Scan for the cell matching the given text and deliver its [x, y] coordinate at center. 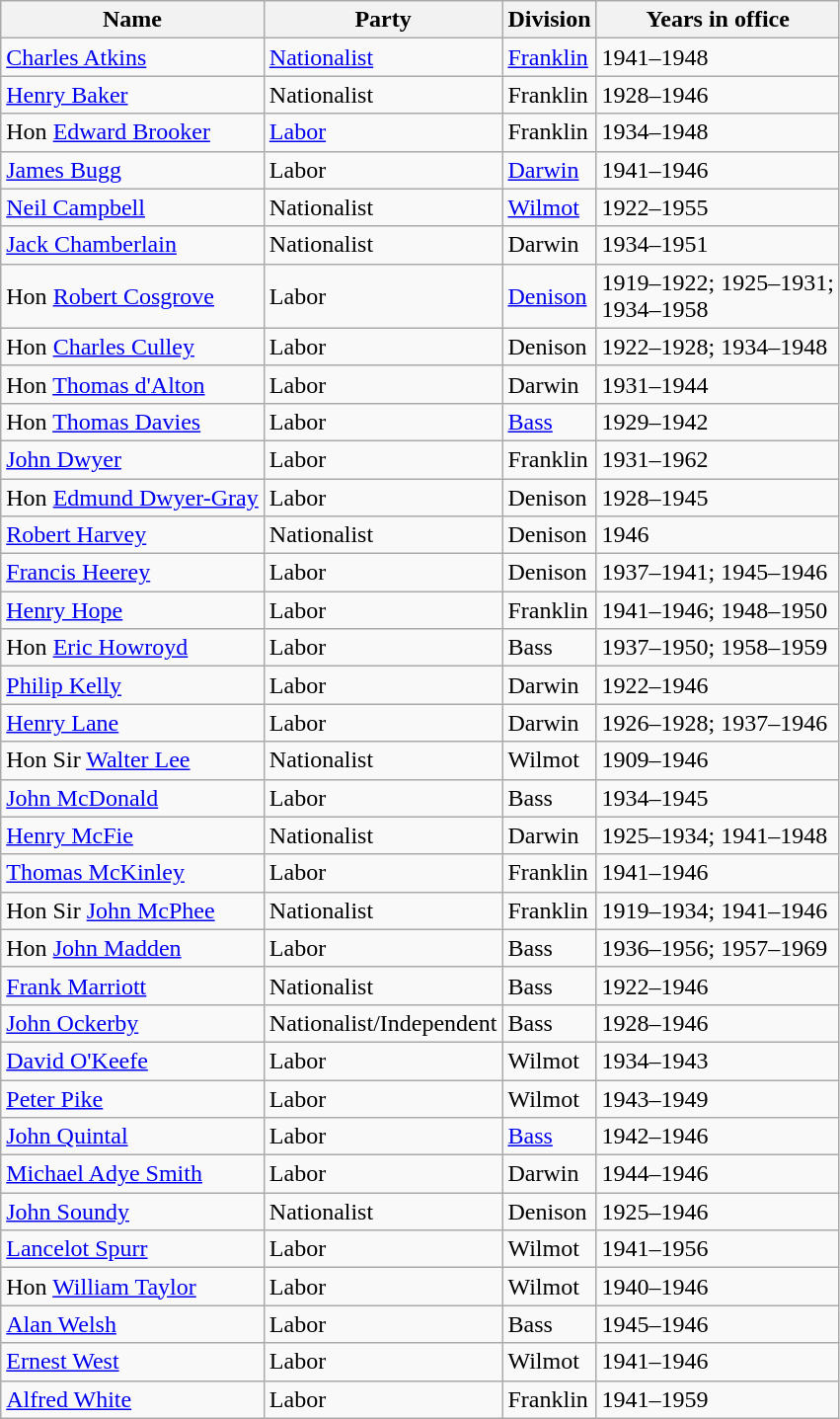
1942–1946 [718, 1137]
Party [383, 20]
1937–1941; 1945–1946 [718, 573]
Hon Eric Howroyd [132, 648]
John Dwyer [132, 459]
1945–1946 [718, 1324]
Hon Sir John McPhee [132, 910]
Alfred White [132, 1399]
Hon Robert Cosgrove [132, 296]
Thomas McKinley [132, 873]
1909–1946 [718, 760]
1934–1951 [718, 245]
1941–1956 [718, 1249]
1925–1934; 1941–1948 [718, 835]
Lancelot Spurr [132, 1249]
John Ockerby [132, 1023]
Alan Welsh [132, 1324]
1943–1949 [718, 1099]
Hon Thomas d'Alton [132, 384]
Hon William Taylor [132, 1287]
Charles Atkins [132, 57]
Jack Chamberlain [132, 245]
Hon Edward Brooker [132, 132]
James Bugg [132, 170]
Hon John Madden [132, 948]
John Quintal [132, 1137]
1926–1928; 1937–1946 [718, 723]
Michael Adye Smith [132, 1174]
Ernest West [132, 1362]
Hon Thomas Davies [132, 422]
David O'Keefe [132, 1061]
Henry McFie [132, 835]
1940–1946 [718, 1287]
Philip Kelly [132, 685]
Henry Lane [132, 723]
Henry Hope [132, 610]
Hon Sir Walter Lee [132, 760]
Francis Heerey [132, 573]
1931–1944 [718, 384]
1922–1928; 1934–1948 [718, 347]
1931–1962 [718, 459]
Years in office [718, 20]
Frank Marriott [132, 985]
1941–1959 [718, 1399]
1937–1950; 1958–1959 [718, 648]
Hon Edmund Dwyer-Gray [132, 497]
Nationalist/Independent [383, 1023]
Robert Harvey [132, 535]
John McDonald [132, 798]
Peter Pike [132, 1099]
1944–1946 [718, 1174]
1936–1956; 1957–1969 [718, 948]
1934–1945 [718, 798]
1934–1948 [718, 132]
1929–1942 [718, 422]
Neil Campbell [132, 207]
Name [132, 20]
1922–1955 [718, 207]
1919–1922; 1925–1931;1934–1958 [718, 296]
Hon Charles Culley [132, 347]
1934–1943 [718, 1061]
1941–1948 [718, 57]
John Soundy [132, 1212]
1928–1945 [718, 497]
Division [549, 20]
1941–1946; 1948–1950 [718, 610]
1925–1946 [718, 1212]
Henry Baker [132, 95]
1919–1934; 1941–1946 [718, 910]
1946 [718, 535]
